Scan for the cell matching the given text and deliver its [X, Y] coordinate at center. 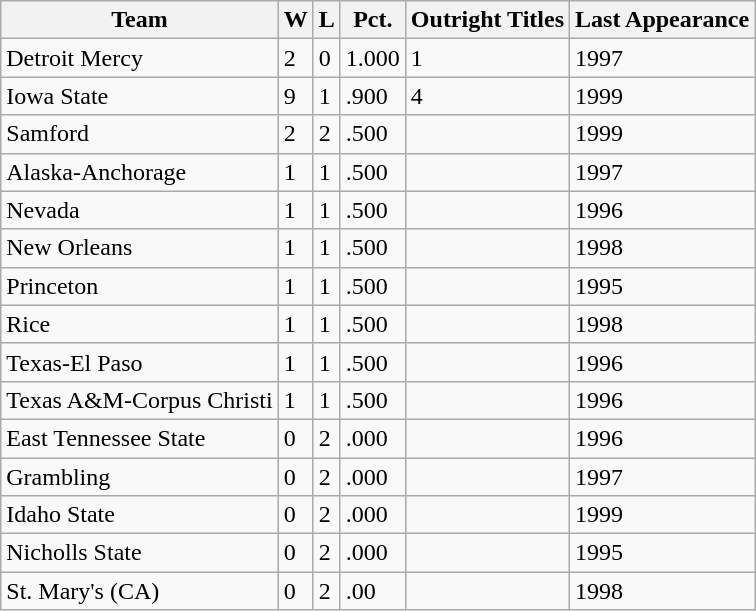
Nevada [140, 210]
Nicholls State [140, 553]
Rice [140, 324]
New Orleans [140, 248]
Texas-El Paso [140, 362]
East Tennessee State [140, 438]
.900 [372, 96]
L [326, 20]
Detroit Mercy [140, 58]
Idaho State [140, 515]
Iowa State [140, 96]
Texas A&M-Corpus Christi [140, 400]
Team [140, 20]
Outright Titles [487, 20]
St. Mary's (CA) [140, 591]
Last Appearance [662, 20]
.00 [372, 591]
1.000 [372, 58]
Pct. [372, 20]
Grambling [140, 477]
Alaska-Anchorage [140, 172]
4 [487, 96]
Princeton [140, 286]
Samford [140, 134]
W [296, 20]
9 [296, 96]
